Provide the [x, y] coordinate of the cell's center where the given text is located.  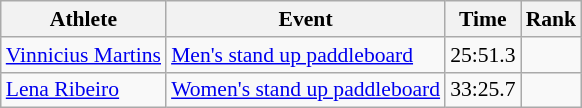
Time [482, 19]
Lena Ribeiro [84, 90]
Vinnicius Martins [84, 55]
25:51.3 [482, 55]
Men's stand up paddleboard [306, 55]
Event [306, 19]
Athlete [84, 19]
33:25.7 [482, 90]
Rank [552, 19]
Women's stand up paddleboard [306, 90]
